Extract the (x, y) coordinate from the center of the cell holding the provided text.  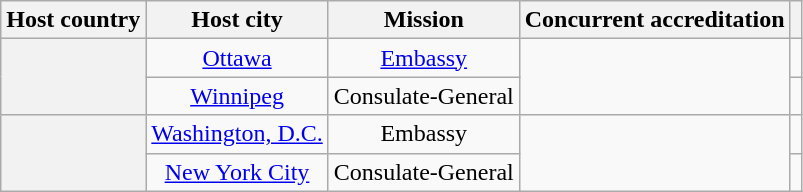
Mission (424, 20)
Host country (74, 20)
Ottawa (237, 58)
Concurrent accreditation (654, 20)
Host city (237, 20)
Winnipeg (237, 96)
New York City (237, 172)
Washington, D.C. (237, 134)
